Capture the cell that displays the provided text and extract its (x, y) central coordinate. 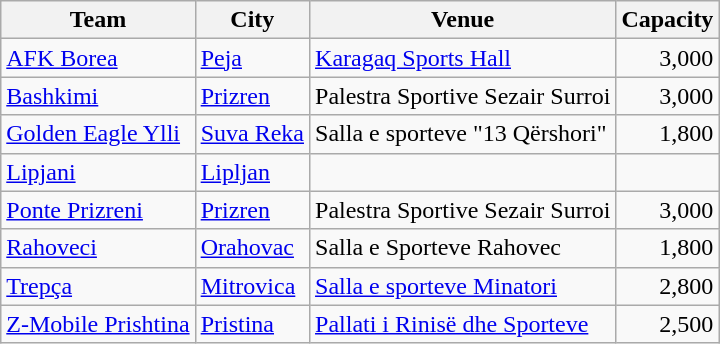
Golden Eagle Ylli (98, 134)
Ponte Prizreni (98, 210)
Trepça (98, 286)
Salla e sporteve "13 Qërshori" (463, 134)
Orahovac (252, 248)
Lipjani (98, 172)
Z-Mobile Prishtina (98, 324)
Bashkimi (98, 96)
Team (98, 20)
2,500 (668, 324)
Karagaq Sports Hall (463, 58)
Mitrovica (252, 286)
Suva Reka (252, 134)
Pallati i Rinisë dhe Sporteve (463, 324)
Salla e sporteve Minatori (463, 286)
Venue (463, 20)
AFK Borea (98, 58)
Rahoveci (98, 248)
Lipljan (252, 172)
Capacity (668, 20)
Peja (252, 58)
Pristina (252, 324)
Salla e Sporteve Rahovec (463, 248)
2,800 (668, 286)
City (252, 20)
